Provide the [X, Y] coordinate of the cell's center where the given text is located.  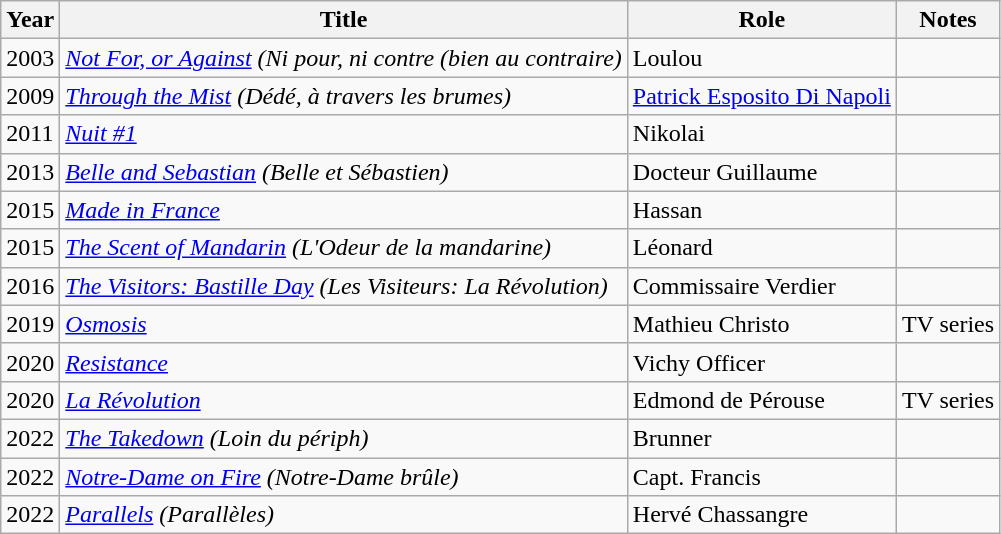
Brunner [762, 438]
Year [30, 20]
Docteur Guillaume [762, 172]
Osmosis [344, 324]
2009 [30, 96]
Notre-Dame on Fire (Notre-Dame brûle) [344, 477]
Hervé Chassangre [762, 515]
2019 [30, 324]
Patrick Esposito Di Napoli [762, 96]
Léonard [762, 248]
Role [762, 20]
Commissaire Verdier [762, 286]
Nuit #1 [344, 134]
Nikolai [762, 134]
Notes [948, 20]
Not For, or Against (Ni pour, ni contre (bien au contraire) [344, 58]
La Révolution [344, 400]
2013 [30, 172]
The Takedown (Loin du périph) [344, 438]
Made in France [344, 210]
The Scent of Mandarin (L'Odeur de la mandarine) [344, 248]
Through the Mist (Dédé, à travers les brumes) [344, 96]
Title [344, 20]
2016 [30, 286]
2003 [30, 58]
Vichy Officer [762, 362]
The Visitors: Bastille Day (Les Visiteurs: La Révolution) [344, 286]
Edmond de Pérouse [762, 400]
2011 [30, 134]
Belle and Sebastian (Belle et Sébastien) [344, 172]
Resistance [344, 362]
Capt. Francis [762, 477]
Parallels (Parallèles) [344, 515]
Loulou [762, 58]
Hassan [762, 210]
Mathieu Christo [762, 324]
